Output the (x, y) coordinate of the center of the cell containing the given text.  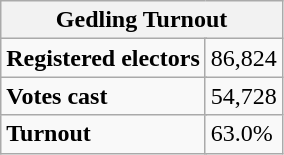
Gedling Turnout (142, 20)
Registered electors (104, 58)
Turnout (104, 134)
63.0% (244, 134)
54,728 (244, 96)
86,824 (244, 58)
Votes cast (104, 96)
